Extract the [X, Y] coordinate from the center of the cell holding the provided text.  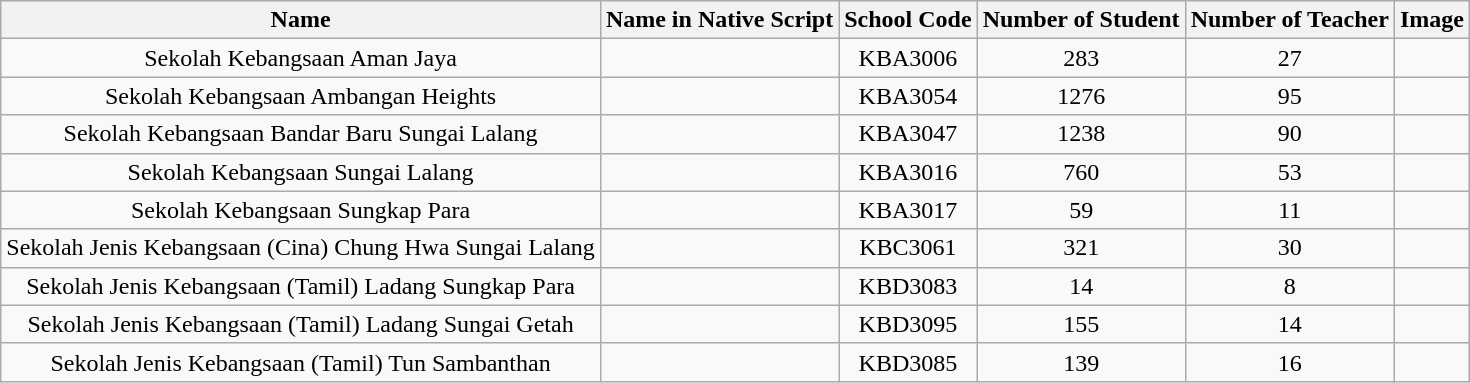
KBD3095 [908, 324]
Name [301, 20]
283 [1081, 58]
Name in Native Script [719, 20]
Sekolah Kebangsaan Sungkap Para [301, 210]
Sekolah Jenis Kebangsaan (Tamil) Ladang Sungai Getah [301, 324]
Sekolah Kebangsaan Sungai Lalang [301, 172]
KBD3083 [908, 286]
KBA3016 [908, 172]
90 [1290, 134]
155 [1081, 324]
1276 [1081, 96]
321 [1081, 248]
95 [1290, 96]
KBC3061 [908, 248]
16 [1290, 362]
Sekolah Kebangsaan Ambangan Heights [301, 96]
27 [1290, 58]
Sekolah Kebangsaan Aman Jaya [301, 58]
School Code [908, 20]
KBD3085 [908, 362]
Sekolah Jenis Kebangsaan (Cina) Chung Hwa Sungai Lalang [301, 248]
Sekolah Kebangsaan Bandar Baru Sungai Lalang [301, 134]
760 [1081, 172]
Image [1432, 20]
30 [1290, 248]
Sekolah Jenis Kebangsaan (Tamil) Tun Sambanthan [301, 362]
11 [1290, 210]
139 [1081, 362]
KBA3006 [908, 58]
8 [1290, 286]
1238 [1081, 134]
KBA3047 [908, 134]
Sekolah Jenis Kebangsaan (Tamil) Ladang Sungkap Para [301, 286]
53 [1290, 172]
KBA3017 [908, 210]
59 [1081, 210]
KBA3054 [908, 96]
Number of Student [1081, 20]
Number of Teacher [1290, 20]
